Return [x, y] of the center of cell containing provided text 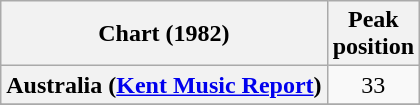
Peakposition [373, 34]
33 [373, 85]
Chart (1982) [164, 34]
Australia (Kent Music Report) [164, 85]
